Detect which cell encompasses the target text, then output its (x, y) center coordinate. 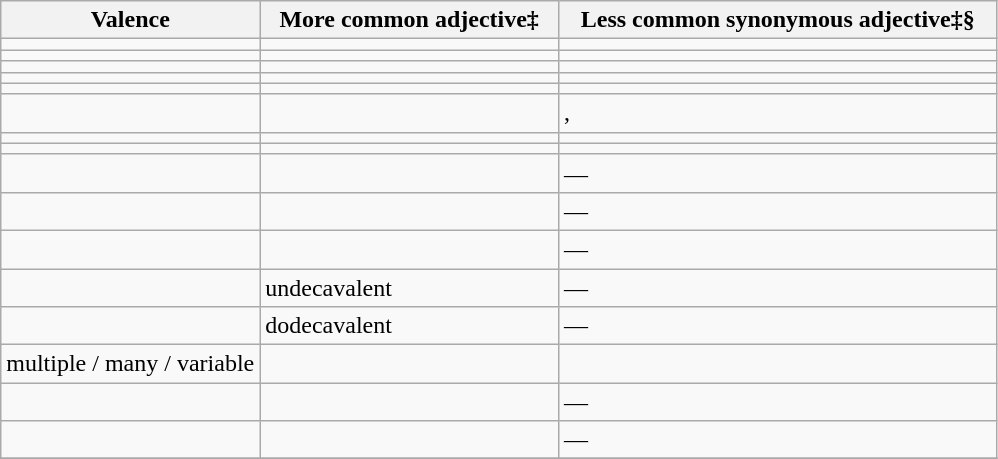
multiple / many / variable (130, 364)
Valence (130, 20)
More common adjective‡ (410, 20)
, (778, 113)
undecavalent (410, 287)
dodecavalent (410, 326)
Less common synonymous adjective‡§ (778, 20)
